Determine the [x, y] coordinate at the center of the cell enclosing the given text.  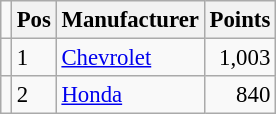
1 [34, 58]
Honda [130, 95]
Pos [34, 20]
Points [240, 20]
Manufacturer [130, 20]
Chevrolet [130, 58]
1,003 [240, 58]
840 [240, 95]
2 [34, 95]
